Pinpoint the cell where the given text exists, returning its [X, Y] midpoint coordinate. 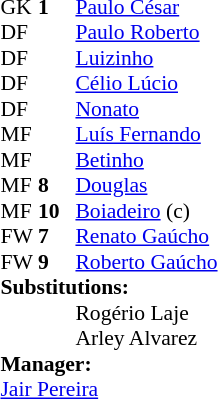
Paulo Roberto [146, 33]
7 [57, 237]
8 [57, 185]
10 [57, 211]
Douglas [146, 185]
Luizinho [146, 58]
Nonato [146, 109]
Betinho [146, 160]
Substitutions: [108, 287]
Boiadeiro (c) [146, 211]
Renato Gaúcho [146, 237]
Célio Lúcio [146, 83]
Manager: [108, 364]
Arley Alvarez [146, 339]
Rogério Laje [146, 313]
Luís Fernando [146, 135]
Roberto Gaúcho [146, 262]
9 [57, 262]
